Find where the given text appears and provide that cell's center as (x, y) coordinate. 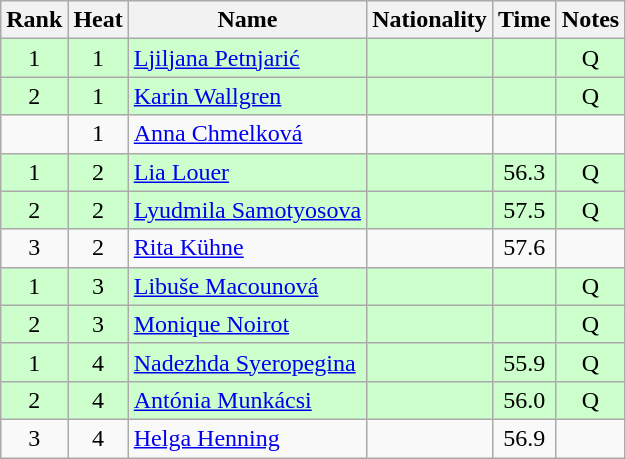
Heat (98, 20)
55.9 (524, 362)
57.6 (524, 248)
56.3 (524, 172)
Anna Chmelková (247, 134)
Ljiljana Petnjarić (247, 58)
Helga Henning (247, 438)
Lyudmila Samotyosova (247, 210)
Nationality (430, 20)
Nadezhda Syeropegina (247, 362)
Lia Louer (247, 172)
Karin Wallgren (247, 96)
Rank (34, 20)
56.0 (524, 400)
Name (247, 20)
Rita Kühne (247, 248)
Antónia Munkácsi (247, 400)
56.9 (524, 438)
Monique Noirot (247, 324)
Notes (590, 20)
57.5 (524, 210)
Libuše Macounová (247, 286)
Time (524, 20)
